Find where the given text appears and provide that cell's center as (X, Y) coordinate. 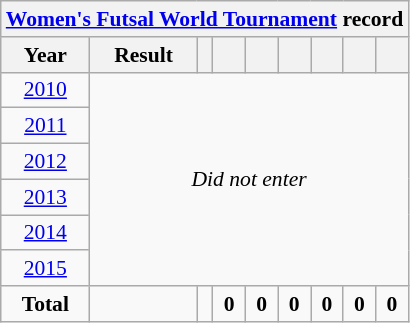
Year (46, 55)
2013 (46, 197)
2014 (46, 233)
Women's Futsal World Tournament record (205, 19)
Total (46, 304)
2015 (46, 269)
Did not enter (249, 179)
2012 (46, 162)
Result (144, 55)
2010 (46, 90)
2011 (46, 126)
